Provide the [x, y] coordinate of the cell's center where the given text is located.  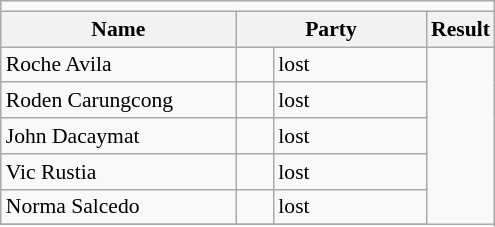
Name [118, 29]
Norma Salcedo [118, 207]
Vic Rustia [118, 172]
John Dacaymat [118, 136]
Result [460, 29]
Roden Carungcong [118, 101]
Party [331, 29]
Roche Avila [118, 65]
